Identify which cell holds the provided text, then report its [X, Y] central coordinate. 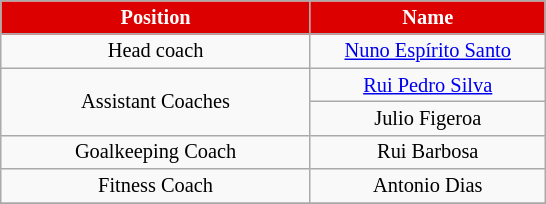
Position [156, 17]
Name [428, 17]
Nuno Espírito Santo [428, 51]
Goalkeeping Coach [156, 152]
Antonio Dias [428, 186]
Head coach [156, 51]
Rui Barbosa [428, 152]
Assistant Coaches [156, 102]
Fitness Coach [156, 186]
Julio Figeroa [428, 118]
Rui Pedro Silva [428, 85]
